Pinpoint the cell where the given text exists, returning its (x, y) midpoint coordinate. 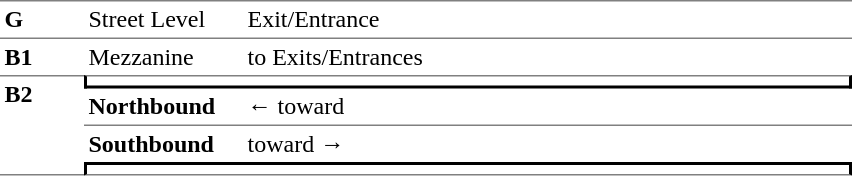
to Exits/Entrances (548, 57)
Southbound (164, 144)
B1 (42, 57)
Northbound (164, 107)
G (42, 19)
Street Level (164, 19)
Exit/Entrance (548, 19)
← toward (548, 107)
toward → (548, 144)
Mezzanine (164, 57)
B2 (42, 125)
